Detect which cell encompasses the target text, then output its [x, y] center coordinate. 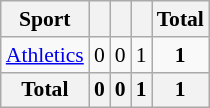
Athletics [45, 55]
Sport [45, 19]
